Find where the given text appears and provide that cell's center as (X, Y) coordinate. 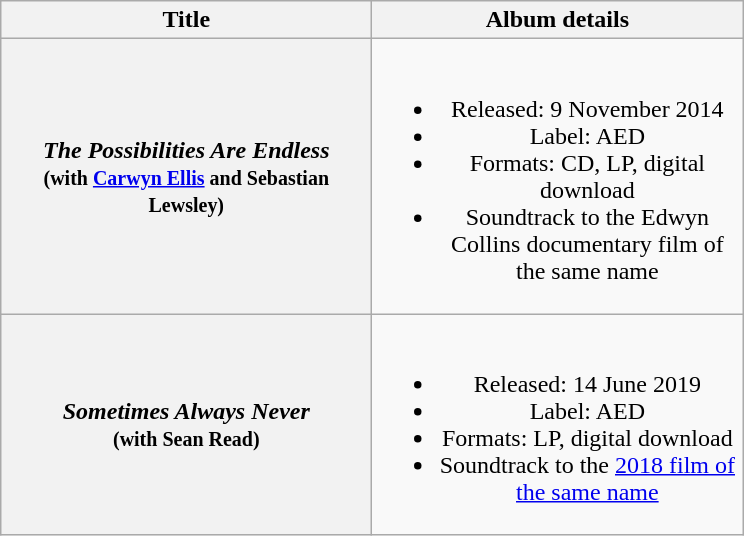
Released: 9 November 2014Label: AEDFormats: CD, LP, digital downloadSoundtrack to the Edwyn Collins documentary film of the same name (558, 176)
Title (186, 20)
Released: 14 June 2019Label: AEDFormats: LP, digital downloadSoundtrack to the 2018 film of the same name (558, 424)
Album details (558, 20)
Sometimes Always Never(with Sean Read) (186, 424)
The Possibilities Are Endless(with Carwyn Ellis and Sebastian Lewsley) (186, 176)
